Provide the [x, y] coordinate of the cell's center where the given text is located.  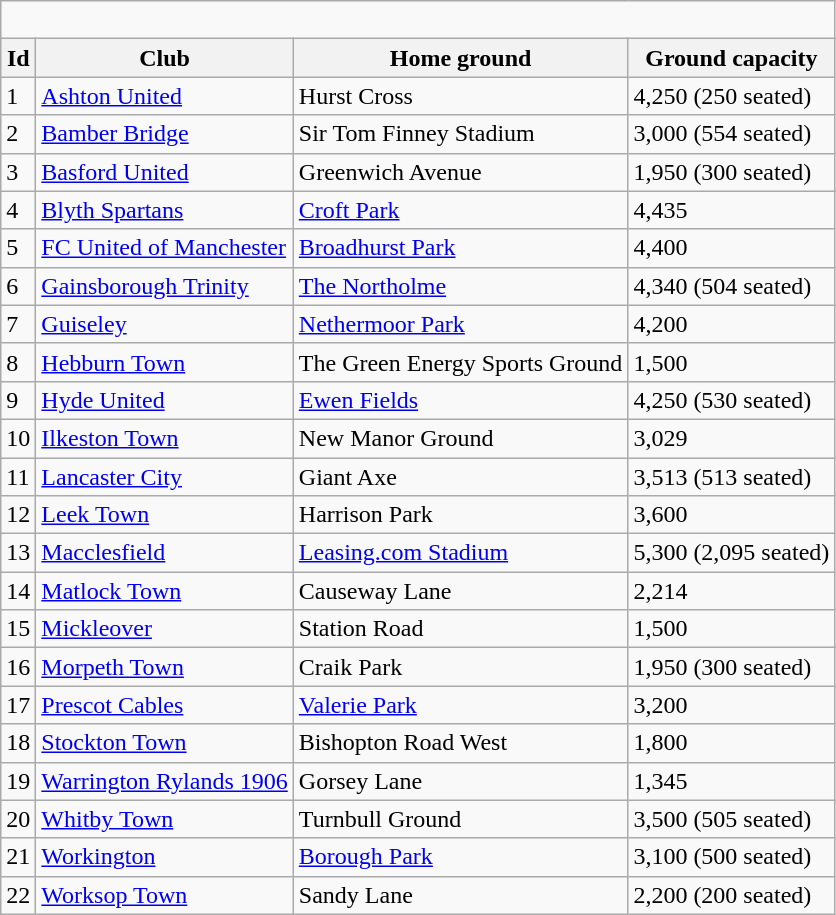
Workington [164, 857]
3,100 (500 seated) [732, 857]
Turnbull Ground [460, 819]
New Manor Ground [460, 438]
Valerie Park [460, 705]
2 [18, 134]
Hebburn Town [164, 362]
1,345 [732, 781]
Basford United [164, 172]
6 [18, 286]
3 [18, 172]
10 [18, 438]
4,400 [732, 248]
19 [18, 781]
Gainsborough Trinity [164, 286]
Greenwich Avenue [460, 172]
Leek Town [164, 515]
Sir Tom Finney Stadium [460, 134]
Warrington Rylands 1906 [164, 781]
Morpeth Town [164, 667]
Nethermoor Park [460, 324]
Hyde United [164, 400]
8 [18, 362]
Sandy Lane [460, 895]
9 [18, 400]
1 [18, 96]
Hurst Cross [460, 96]
13 [18, 553]
Mickleover [164, 629]
5,300 (2,095 seated) [732, 553]
Station Road [460, 629]
18 [18, 743]
3,500 (505 seated) [732, 819]
14 [18, 591]
Causeway Lane [460, 591]
The Green Energy Sports Ground [460, 362]
1,800 [732, 743]
4,340 (504 seated) [732, 286]
4,250 (250 seated) [732, 96]
Gorsey Lane [460, 781]
12 [18, 515]
Borough Park [460, 857]
Blyth Spartans [164, 210]
Lancaster City [164, 477]
Leasing.com Stadium [460, 553]
5 [18, 248]
21 [18, 857]
2,214 [732, 591]
22 [18, 895]
Croft Park [460, 210]
Ashton United [164, 96]
17 [18, 705]
Club [164, 58]
3,513 (513 seated) [732, 477]
Broadhurst Park [460, 248]
Worksop Town [164, 895]
Guiseley [164, 324]
15 [18, 629]
FC United of Manchester [164, 248]
3,200 [732, 705]
Harrison Park [460, 515]
4,250 (530 seated) [732, 400]
Macclesfield [164, 553]
Home ground [460, 58]
Whitby Town [164, 819]
11 [18, 477]
20 [18, 819]
The Northolme [460, 286]
4,435 [732, 210]
4,200 [732, 324]
16 [18, 667]
Giant Axe [460, 477]
Ground capacity [732, 58]
Craik Park [460, 667]
2,200 (200 seated) [732, 895]
Bamber Bridge [164, 134]
7 [18, 324]
Ewen Fields [460, 400]
3,029 [732, 438]
Bishopton Road West [460, 743]
3,600 [732, 515]
4 [18, 210]
Prescot Cables [164, 705]
Id [18, 58]
3,000 (554 seated) [732, 134]
Stockton Town [164, 743]
Ilkeston Town [164, 438]
Matlock Town [164, 591]
